Pinpoint the cell where the given text exists, returning its (X, Y) midpoint coordinate. 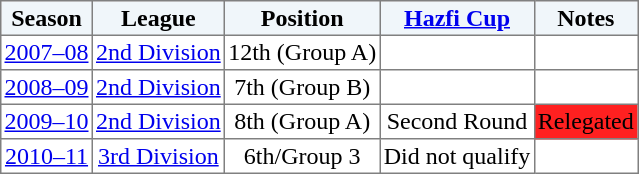
Notes (586, 18)
Season (47, 18)
2010–11 (47, 156)
League (158, 18)
2007–08 (47, 52)
7th (Group B) (302, 87)
2008–09 (47, 87)
Second Round (457, 121)
3rd Division (158, 156)
6th/Group 3 (302, 156)
Relegated (586, 121)
Position (302, 18)
Did not qualify (457, 156)
12th (Group A) (302, 52)
8th (Group A) (302, 121)
2009–10 (47, 121)
Hazfi Cup (457, 18)
